Provide the (x, y) coordinate of the cell's center where the given text is located.  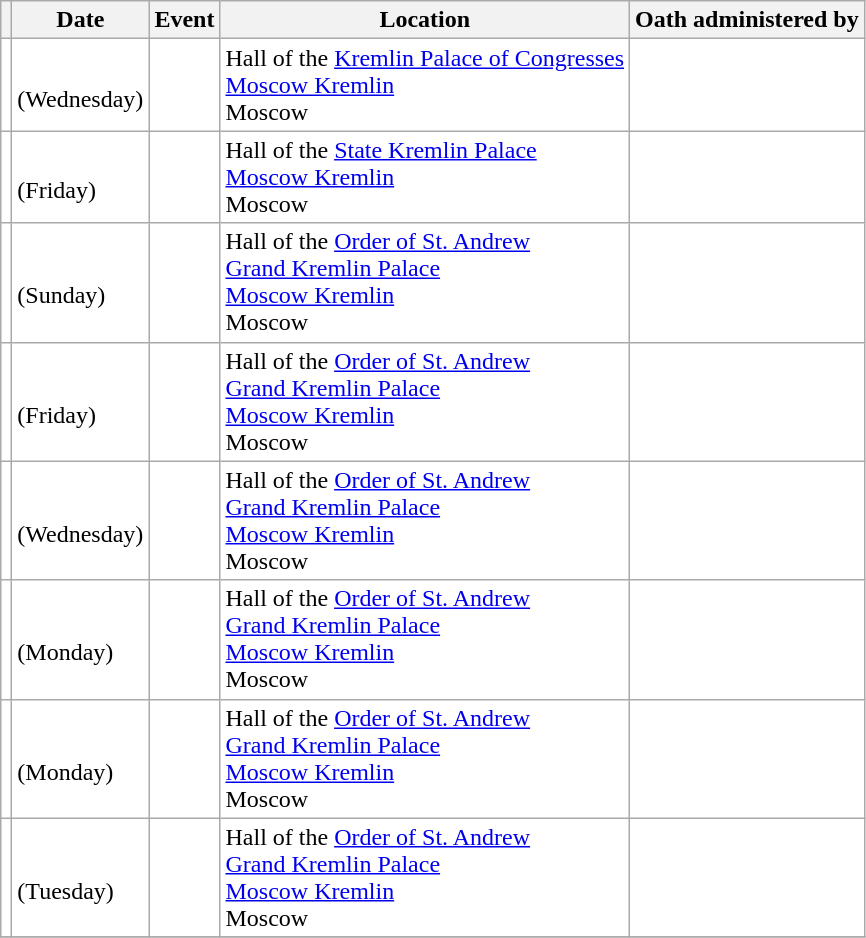
Date (80, 20)
(Tuesday) (80, 878)
Hall of the Kremlin Palace of CongressesMoscow KremlinMoscow (425, 85)
Oath administered by (748, 20)
Location (425, 20)
Hall of the State Kremlin PalaceMoscow KremlinMoscow (425, 177)
Event (184, 20)
(Sunday) (80, 282)
